Determine the [x, y] coordinate at the center of the cell enclosing the given text.  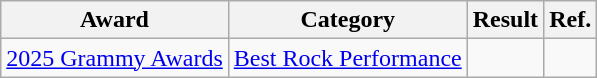
Category [348, 20]
Result [505, 20]
Ref. [570, 20]
2025 Grammy Awards [115, 58]
Best Rock Performance [348, 58]
Award [115, 20]
